Return (X, Y) of the center of cell containing provided text 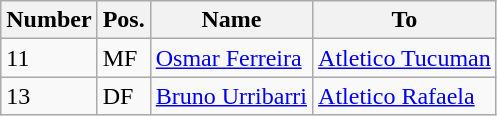
Pos. (124, 20)
Atletico Tucuman (405, 58)
Name (231, 20)
Bruno Urribarri (231, 96)
11 (49, 58)
DF (124, 96)
13 (49, 96)
Number (49, 20)
Osmar Ferreira (231, 58)
To (405, 20)
MF (124, 58)
Atletico Rafaela (405, 96)
